Provide the [x, y] coordinate of the cell's center where the given text is located.  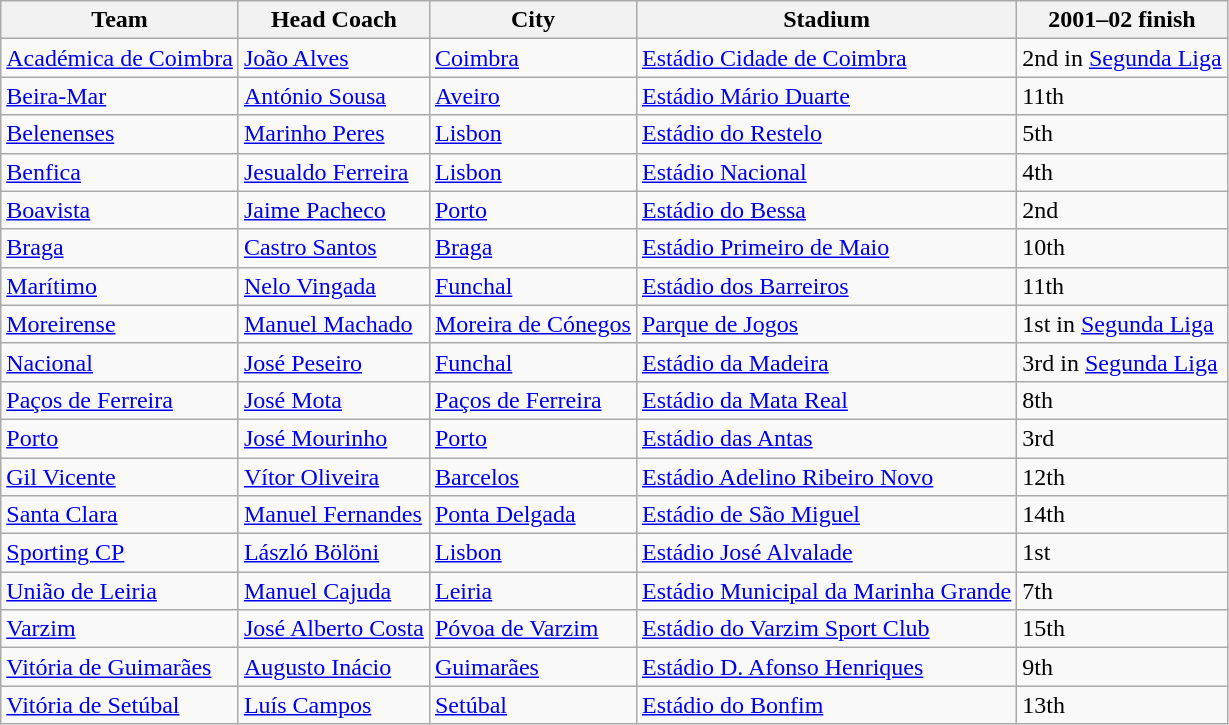
Estádio Primeiro de Maio [826, 248]
Gil Vicente [120, 477]
Leiria [532, 591]
Castro Santos [334, 248]
José Alberto Costa [334, 629]
Estádio do Bessa [826, 210]
Póvoa de Varzim [532, 629]
Varzim [120, 629]
Ponta Delgada [532, 515]
City [532, 20]
5th [1122, 134]
Luís Campos [334, 705]
Coimbra [532, 58]
Parque de Jogos [826, 324]
Estádio Cidade de Coimbra [826, 58]
Manuel Cajuda [334, 591]
Nacional [120, 362]
Estádio Mário Duarte [826, 96]
Estádio da Madeira [826, 362]
Estádio do Varzim Sport Club [826, 629]
Estádio Municipal da Marinha Grande [826, 591]
2nd in Segunda Liga [1122, 58]
Vitória de Guimarães [120, 667]
Estádio da Mata Real [826, 400]
Estádio José Alvalade [826, 553]
Estádio dos Barreiros [826, 286]
3rd in Segunda Liga [1122, 362]
13th [1122, 705]
Marinho Peres [334, 134]
Estádio de São Miguel [826, 515]
Benfica [120, 172]
1st [1122, 553]
João Alves [334, 58]
10th [1122, 248]
4th [1122, 172]
Académica de Coimbra [120, 58]
Santa Clara [120, 515]
Sporting CP [120, 553]
Estádio das Antas [826, 438]
Moreira de Cónegos [532, 324]
15th [1122, 629]
Boavista [120, 210]
Estádio Nacional [826, 172]
Team [120, 20]
Estádio do Restelo [826, 134]
Setúbal [532, 705]
12th [1122, 477]
Head Coach [334, 20]
3rd [1122, 438]
Barcelos [532, 477]
Estádio D. Afonso Henriques [826, 667]
António Sousa [334, 96]
União de Leiria [120, 591]
José Peseiro [334, 362]
Estádio Adelino Ribeiro Novo [826, 477]
Vitória de Setúbal [120, 705]
8th [1122, 400]
Belenenses [120, 134]
Jesualdo Ferreira [334, 172]
László Bölöni [334, 553]
2001–02 finish [1122, 20]
Marítimo [120, 286]
Aveiro [532, 96]
2nd [1122, 210]
7th [1122, 591]
Jaime Pacheco [334, 210]
1st in Segunda Liga [1122, 324]
Augusto Inácio [334, 667]
Guimarães [532, 667]
José Mota [334, 400]
Manuel Fernandes [334, 515]
9th [1122, 667]
Moreirense [120, 324]
José Mourinho [334, 438]
Vítor Oliveira [334, 477]
Beira-Mar [120, 96]
14th [1122, 515]
Estádio do Bonfim [826, 705]
Nelo Vingada [334, 286]
Manuel Machado [334, 324]
Stadium [826, 20]
